Return the (x, y) coordinate for the center point of the cell that contains the specified text.  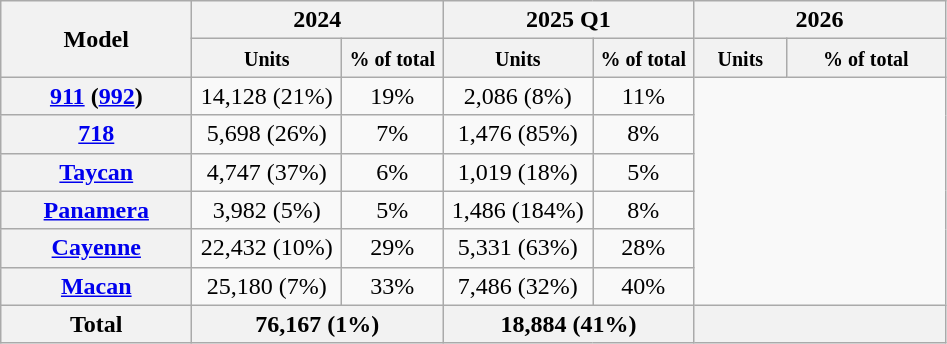
25,180 (7%) (267, 286)
6% (392, 172)
19% (392, 96)
Cayenne (96, 248)
28% (644, 248)
1,486 (184%) (518, 210)
33% (392, 286)
7,486 (32%) (518, 286)
18,884 (41%) (568, 324)
5,698 (26%) (267, 134)
2,086 (8%) (518, 96)
718 (96, 134)
1,019 (18%) (518, 172)
2026 (820, 20)
2024 (318, 20)
22,432 (10%) (267, 248)
Panamera (96, 210)
1,476 (85%) (518, 134)
29% (392, 248)
2025 Q1 (568, 20)
911 (992) (96, 96)
7% (392, 134)
Total (96, 324)
Macan (96, 286)
4,747 (37%) (267, 172)
Taycan (96, 172)
5,331 (63%) (518, 248)
40% (644, 286)
14,128 (21%) (267, 96)
11% (644, 96)
76,167 (1%) (318, 324)
3,982 (5%) (267, 210)
Model (96, 39)
